Return the [x, y] coordinate for the center point of the cell that contains the specified text.  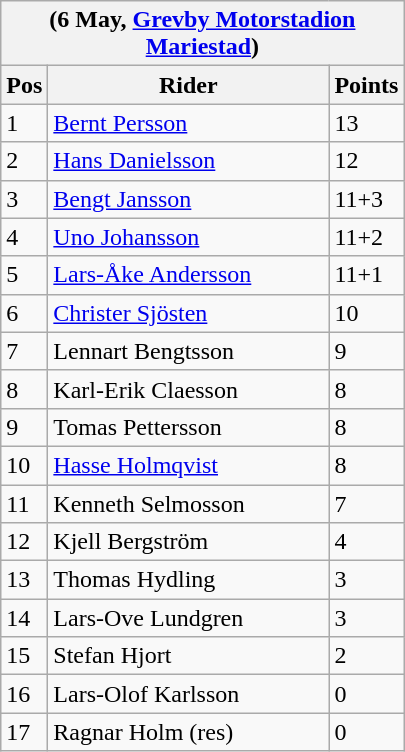
Rider [188, 85]
Points [366, 85]
Kjell Bergström [188, 542]
(6 May, Grevby Motorstadion Mariestad) [202, 34]
5 [24, 275]
Uno Johansson [188, 237]
11 [24, 503]
1 [24, 123]
Lennart Bengtsson [188, 351]
14 [24, 618]
Lars-Ove Lundgren [188, 618]
11+2 [366, 237]
11+1 [366, 275]
11+3 [366, 199]
6 [24, 313]
Ragnar Holm (res) [188, 732]
Bengt Jansson [188, 199]
Pos [24, 85]
Thomas Hydling [188, 580]
16 [24, 694]
Lars-Åke Andersson [188, 275]
Hasse Holmqvist [188, 465]
15 [24, 656]
Hans Danielsson [188, 161]
Bernt Persson [188, 123]
Tomas Pettersson [188, 427]
Stefan Hjort [188, 656]
17 [24, 732]
Christer Sjösten [188, 313]
Lars-Olof Karlsson [188, 694]
Karl-Erik Claesson [188, 389]
Kenneth Selmosson [188, 503]
